Return the (X, Y) coordinate for the center point of the cell that contains the specified text.  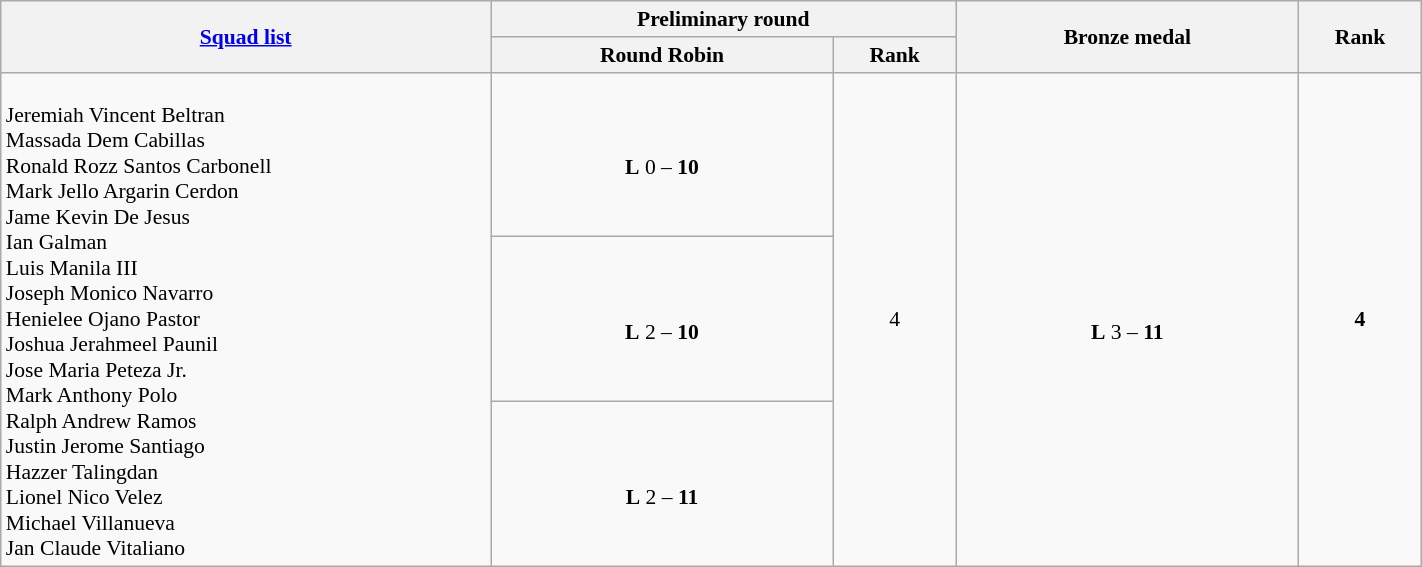
Squad list (246, 36)
L 2 – 11 (662, 484)
L 3 – 11 (1128, 320)
L 0 – 10 (662, 154)
L 2 – 10 (662, 320)
Round Robin (662, 55)
Preliminary round (724, 19)
Bronze medal (1128, 36)
